Return (x, y) of the center of cell containing provided text 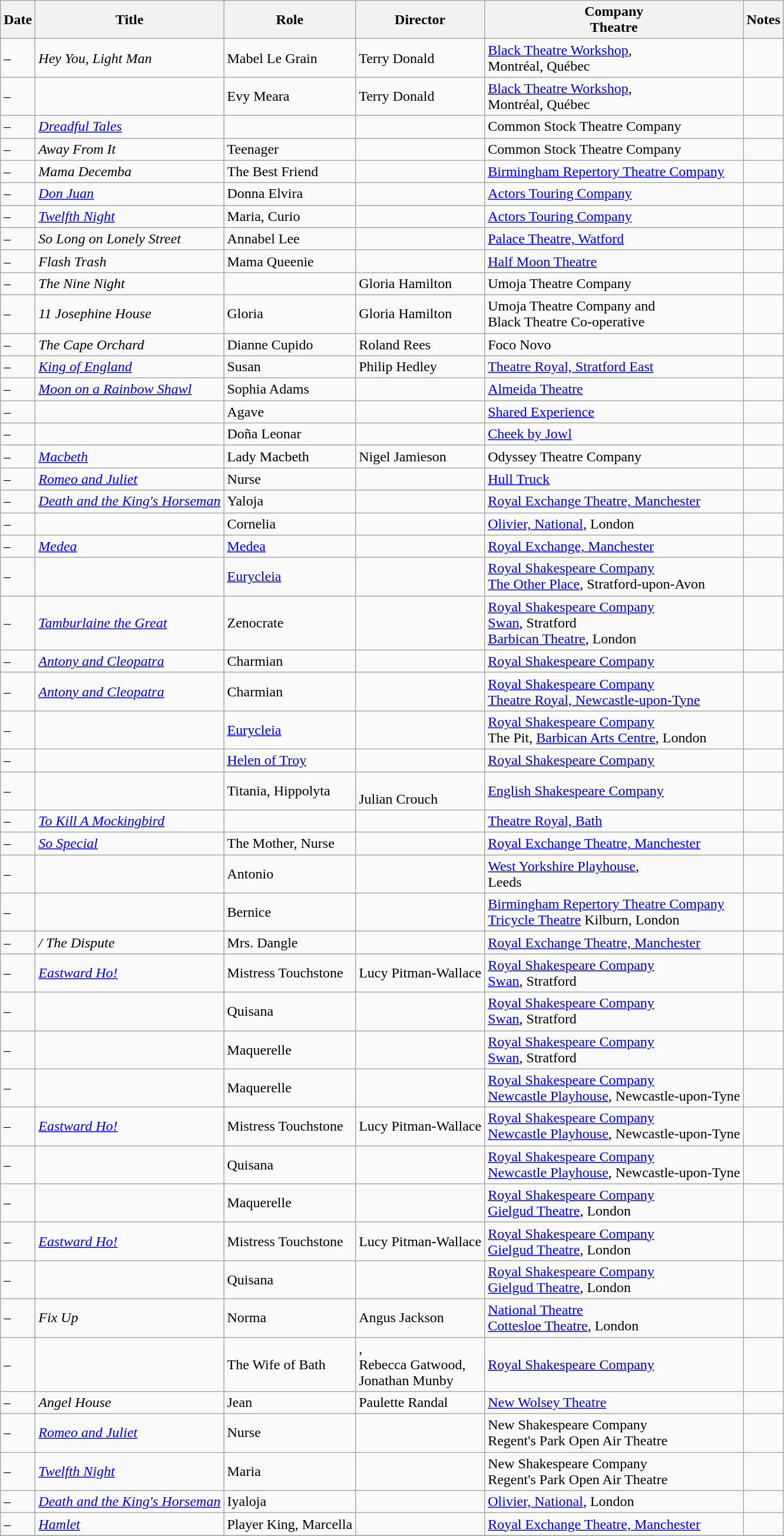
Royal Shakespeare CompanyThe Other Place, Stratford-upon-Avon (614, 576)
Cheek by Jowl (614, 434)
Maria (290, 1472)
Moon on a Rainbow Shawl (130, 389)
Lady Macbeth (290, 457)
Mama Decemba (130, 171)
The Best Friend (290, 171)
Don Juan (130, 194)
/ The Dispute (130, 943)
Hull Truck (614, 479)
Royal Exchange, Manchester (614, 546)
King of England (130, 367)
Mrs. Dangle (290, 943)
CompanyTheatre (614, 20)
Angel House (130, 1403)
Umoja Theatre Company (614, 283)
The Wife of Bath (290, 1365)
Flash Trash (130, 261)
Yaloja (290, 501)
Odyssey Theatre Company (614, 457)
Agave (290, 412)
Tamburlaine the Great (130, 623)
Theatre Royal, Stratford East (614, 367)
Gloria (290, 313)
Theatre Royal, Bath (614, 821)
, Rebecca Gatwood, Jonathan Munby (421, 1365)
Teenager (290, 149)
Birmingham Repertory Theatre CompanyTricycle Theatre Kilburn, London (614, 912)
The Cape Orchard (130, 345)
Notes (763, 20)
Annabel Lee (290, 239)
Paulette Randal (421, 1403)
Cornelia (290, 524)
Director (421, 20)
Player King, Marcella (290, 1524)
Birmingham Repertory Theatre Company (614, 171)
Date (18, 20)
Dreadful Tales (130, 127)
Angus Jackson (421, 1317)
Doña Leonar (290, 434)
Maria, Curio (290, 216)
To Kill A Mockingbird (130, 821)
Macbeth (130, 457)
Umoja Theatre Company andBlack Theatre Co-operative (614, 313)
The Mother, Nurse (290, 844)
Royal Shakespeare CompanyTheatre Royal, Newcastle-upon-Tyne (614, 692)
Title (130, 20)
Sophia Adams (290, 389)
Norma (290, 1317)
English Shakespeare Company (614, 791)
Mabel Le Grain (290, 58)
Palace Theatre, Watford (614, 239)
Foco Novo (614, 345)
Titania, Hippolyta (290, 791)
Role (290, 20)
Antonio (290, 874)
Nigel Jamieson (421, 457)
Shared Experience (614, 412)
So Long on Lonely Street (130, 239)
Away From It (130, 149)
Philip Hedley (421, 367)
Half Moon Theatre (614, 261)
Hey You, Light Man (130, 58)
Royal Shakespeare CompanyThe Pit, Barbican Arts Centre, London (614, 729)
11 Josephine House (130, 313)
Roland Rees (421, 345)
National TheatreCottesloe Theatre, London (614, 1317)
So Special (130, 844)
Fix Up (130, 1317)
West Yorkshire Playhouse,Leeds (614, 874)
New Wolsey Theatre (614, 1403)
Dianne Cupido (290, 345)
Bernice (290, 912)
Hamlet (130, 1524)
Donna Elvira (290, 194)
Almeida Theatre (614, 389)
Evy Meara (290, 97)
Iyaloja (290, 1502)
Mama Queenie (290, 261)
Zenocrate (290, 623)
Susan (290, 367)
Royal Shakespeare CompanySwan, StratfordBarbican Theatre, London (614, 623)
Julian Crouch (421, 791)
The Nine Night (130, 283)
Helen of Troy (290, 760)
Jean (290, 1403)
